Determine the [X, Y] coordinate at the center of the cell enclosing the given text.  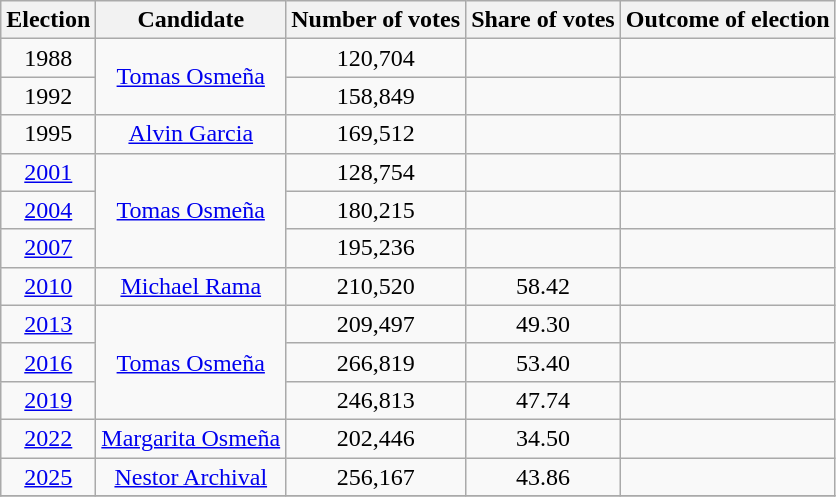
47.74 [544, 400]
202,446 [376, 438]
2025 [48, 477]
2019 [48, 400]
128,754 [376, 172]
Michael Rama [191, 286]
Alvin Garcia [191, 134]
209,497 [376, 324]
120,704 [376, 58]
169,512 [376, 134]
Nestor Archival [191, 477]
266,819 [376, 362]
180,215 [376, 210]
Outcome of election [728, 20]
49.30 [544, 324]
Candidate [191, 20]
158,849 [376, 96]
2004 [48, 210]
Share of votes [544, 20]
256,167 [376, 477]
2022 [48, 438]
2010 [48, 286]
34.50 [544, 438]
1992 [48, 96]
Election [48, 20]
2007 [48, 248]
Margarita Osmeña [191, 438]
195,236 [376, 248]
58.42 [544, 286]
210,520 [376, 286]
Number of votes [376, 20]
2016 [48, 362]
1995 [48, 134]
246,813 [376, 400]
2001 [48, 172]
1988 [48, 58]
2013 [48, 324]
43.86 [544, 477]
53.40 [544, 362]
